Extract the [X, Y] coordinate from the center of the cell holding the provided text.  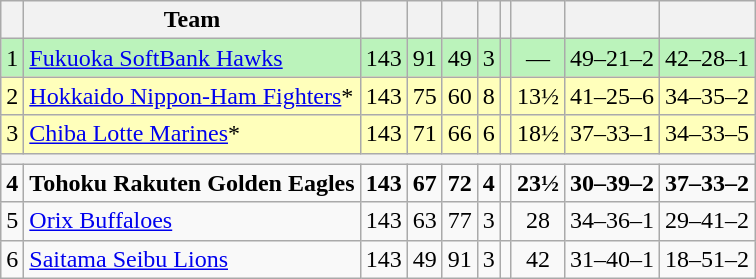
Orix Buffaloes [192, 221]
1 [12, 58]
37–33–2 [708, 183]
29–41–2 [708, 221]
34–35–2 [708, 96]
8 [488, 96]
5 [12, 221]
31–40–1 [612, 259]
77 [460, 221]
71 [424, 134]
Team [192, 20]
72 [460, 183]
37–33–1 [612, 134]
75 [424, 96]
Saitama Seibu Lions [192, 259]
41–25–6 [612, 96]
34–36–1 [612, 221]
34–33–5 [708, 134]
63 [424, 221]
Hokkaido Nippon-Ham Fighters* [192, 96]
18½ [538, 134]
Fukuoka SoftBank Hawks [192, 58]
28 [538, 221]
23½ [538, 183]
42 [538, 259]
2 [12, 96]
Tohoku Rakuten Golden Eagles [192, 183]
Chiba Lotte Marines* [192, 134]
42–28–1 [708, 58]
66 [460, 134]
49–21–2 [612, 58]
30–39–2 [612, 183]
18–51–2 [708, 259]
13½ [538, 96]
60 [460, 96]
67 [424, 183]
— [538, 58]
